Scan for the cell matching the given text and deliver its (x, y) coordinate at center. 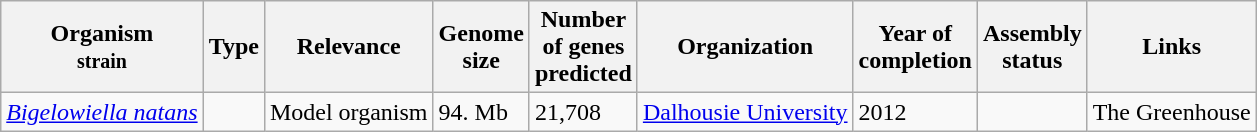
Type (234, 47)
Links (1172, 47)
Assemblystatus (1032, 47)
Model organism (348, 112)
Bigelowiella natans (102, 112)
Dalhousie University (745, 112)
Relevance (348, 47)
21,708 (583, 112)
The Greenhouse (1172, 112)
2012 (915, 112)
Genomesize (481, 47)
Organismstrain (102, 47)
Year ofcompletion (915, 47)
94. Mb (481, 112)
Organization (745, 47)
Numberof genespredicted (583, 47)
